From the cell containing the given text, extract its center point as (X, Y) coordinate. 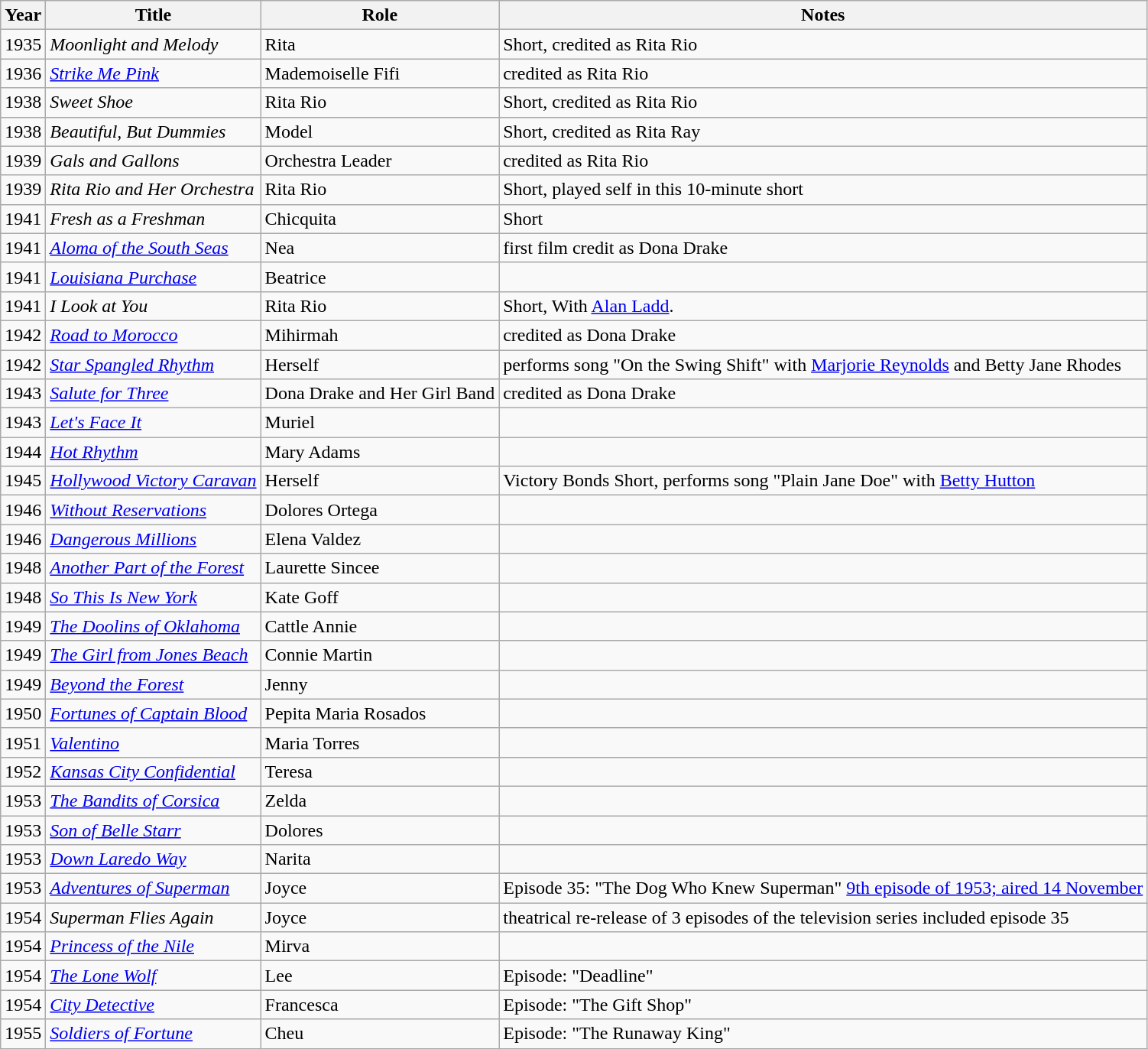
Superman Flies Again (153, 917)
Short, played self in this 10-minute short (823, 190)
So This Is New York (153, 597)
Salute for Three (153, 394)
Short (823, 219)
Star Spangled Rhythm (153, 365)
Princess of the Nile (153, 947)
Victory Bonds Short, performs song "Plain Jane Doe" with Betty Hutton (823, 481)
theatrical re-release of 3 episodes of the television series included episode 35 (823, 917)
Short, credited as Rita Ray (823, 132)
Gals and Gallons (153, 161)
Kate Goff (380, 597)
Francesca (380, 1005)
1955 (23, 1034)
1936 (23, 73)
1935 (23, 44)
Mary Adams (380, 452)
Laurette Sincee (380, 568)
Another Part of the Forest (153, 568)
The Lone Wolf (153, 976)
Episode: "Deadline" (823, 976)
Dona Drake and Her Girl Band (380, 394)
Connie Martin (380, 655)
1944 (23, 452)
1951 (23, 742)
Valentino (153, 742)
Moonlight and Melody (153, 44)
Mademoiselle Fifi (380, 73)
Role (380, 15)
Narita (380, 859)
Jenny (380, 684)
City Detective (153, 1005)
Sweet Shoe (153, 102)
Strike Me Pink (153, 73)
The Doolins of Oklahoma (153, 626)
Rita (380, 44)
Louisiana Purchase (153, 277)
Hollywood Victory Caravan (153, 481)
Episode: "The Gift Shop" (823, 1005)
1952 (23, 771)
Episode 35: "The Dog Who Knew Superman" 9th episode of 1953; aired 14 November (823, 888)
Beyond the Forest (153, 684)
Beautiful, But Dummies (153, 132)
Muriel (380, 423)
Episode: "The Runaway King" (823, 1034)
Soldiers of Fortune (153, 1034)
Short, With Alan Ladd. (823, 306)
Dangerous Millions (153, 539)
Chicquita (380, 219)
Teresa (380, 771)
Rita Rio and Her Orchestra (153, 190)
Notes (823, 15)
Let's Face It (153, 423)
Hot Rhythm (153, 452)
I Look at You (153, 306)
Maria Torres (380, 742)
Lee (380, 976)
Kansas City Confidential (153, 771)
Son of Belle Starr (153, 830)
Fresh as a Freshman (153, 219)
Nea (380, 248)
Cheu (380, 1034)
1950 (23, 713)
first film credit as Dona Drake (823, 248)
Zelda (380, 801)
Cattle Annie (380, 626)
Down Laredo Way (153, 859)
Aloma of the South Seas (153, 248)
Orchestra Leader (380, 161)
Elena Valdez (380, 539)
Adventures of Superman (153, 888)
Title (153, 15)
Beatrice (380, 277)
Dolores Ortega (380, 510)
performs song "On the Swing Shift" with Marjorie Reynolds and Betty Jane Rhodes (823, 365)
Road to Morocco (153, 335)
The Bandits of Corsica (153, 801)
Pepita Maria Rosados (380, 713)
Mirva (380, 947)
Dolores (380, 830)
Without Reservations (153, 510)
The Girl from Jones Beach (153, 655)
Mihirmah (380, 335)
1945 (23, 481)
Fortunes of Captain Blood (153, 713)
Year (23, 15)
Model (380, 132)
